Return [X, Y] of the center of cell containing provided text 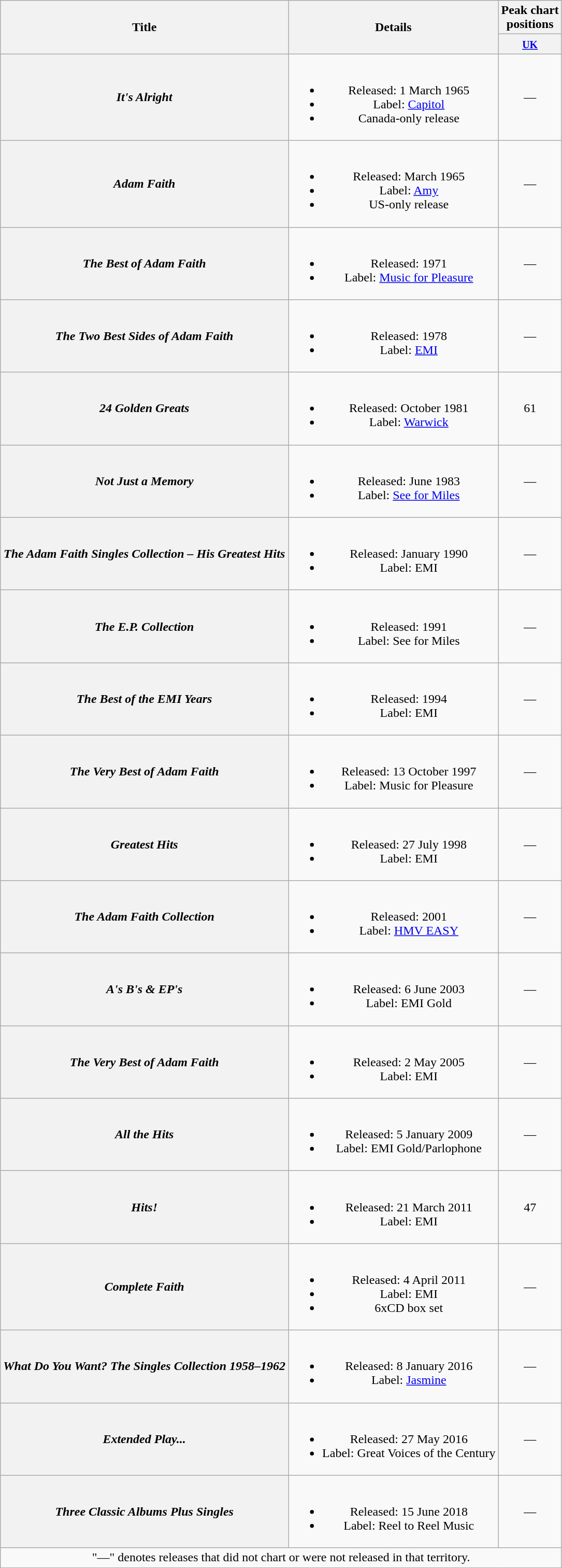
Greatest Hits [145, 844]
Title [145, 27]
Released: 1991Label: See for Miles [394, 626]
"—" denotes releases that did not chart or were not released in that territory. [281, 1558]
Released: 1 March 1965Label: CapitolCanada-only release [394, 97]
Released: 27 July 1998Label: EMI [394, 844]
The Adam Faith Singles Collection – His Greatest Hits [145, 554]
Released: March 1965Label: AmyUS-only release [394, 183]
Released: 21 March 2011Label: EMI [394, 1207]
UK [530, 44]
Released: 27 May 2016Label: Great Voices of the Century [394, 1439]
Released: 2001Label: HMV EASY [394, 917]
Released: 1994Label: EMI [394, 699]
The Best of Adam Faith [145, 263]
Released: June 1983Label: See for Miles [394, 481]
Details [394, 27]
All the Hits [145, 1135]
Released: 13 October 1997Label: Music for Pleasure [394, 771]
Hits! [145, 1207]
Complete Faith [145, 1287]
Extended Play... [145, 1439]
It's Alright [145, 97]
Released: 8 January 2016Label: Jasmine [394, 1366]
Released: 2 May 2005Label: EMI [394, 1062]
24 Golden Greats [145, 408]
Peak chartpositions [530, 18]
The Adam Faith Collection [145, 917]
Released: 15 June 2018Label: Reel to Reel Music [394, 1512]
Released: 1978Label: EMI [394, 336]
The E.P. Collection [145, 626]
The Two Best Sides of Adam Faith [145, 336]
Released: 6 June 2003Label: EMI Gold [394, 990]
Three Classic Albums Plus Singles [145, 1512]
47 [530, 1207]
The Best of the EMI Years [145, 699]
Not Just a Memory [145, 481]
Released: 1971Label: Music for Pleasure [394, 263]
What Do You Want? The Singles Collection 1958–1962 [145, 1366]
Adam Faith [145, 183]
A's B's & EP's [145, 990]
Released: 5 January 2009Label: EMI Gold/Parlophone [394, 1135]
Released: October 1981Label: Warwick [394, 408]
Released: 4 April 2011Label: EMI6xCD box set [394, 1287]
61 [530, 408]
Released: January 1990Label: EMI [394, 554]
